Determine the (X, Y) coordinate at the center of the cell enclosing the given text.  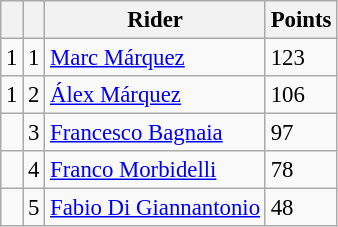
48 (300, 208)
3 (34, 133)
5 (34, 208)
Marc Márquez (156, 58)
97 (300, 133)
Franco Morbidelli (156, 170)
Rider (156, 20)
123 (300, 58)
Álex Márquez (156, 95)
Points (300, 20)
2 (34, 95)
Fabio Di Giannantonio (156, 208)
Francesco Bagnaia (156, 133)
4 (34, 170)
78 (300, 170)
106 (300, 95)
